Provide the [x, y] coordinate of the cell's center where the given text is located.  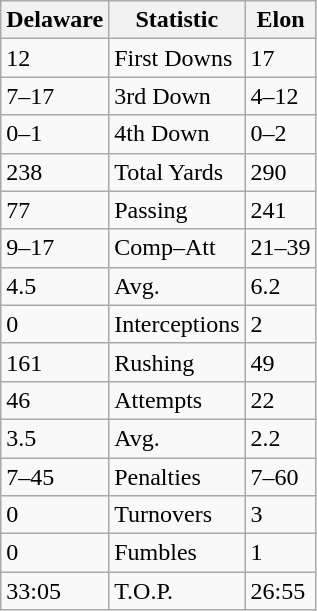
2 [280, 324]
Rushing [177, 362]
Delaware [55, 20]
2.2 [280, 438]
7–60 [280, 477]
22 [280, 400]
77 [55, 210]
21–39 [280, 248]
12 [55, 58]
241 [280, 210]
6.2 [280, 286]
4–12 [280, 96]
3rd Down [177, 96]
9–17 [55, 248]
4.5 [55, 286]
T.O.P. [177, 591]
3 [280, 515]
Penalties [177, 477]
Statistic [177, 20]
238 [55, 172]
Passing [177, 210]
Total Yards [177, 172]
33:05 [55, 591]
Elon [280, 20]
7–17 [55, 96]
290 [280, 172]
161 [55, 362]
First Downs [177, 58]
3.5 [55, 438]
26:55 [280, 591]
7–45 [55, 477]
17 [280, 58]
4th Down [177, 134]
Attempts [177, 400]
49 [280, 362]
1 [280, 553]
Interceptions [177, 324]
0–1 [55, 134]
46 [55, 400]
Comp–Att [177, 248]
Turnovers [177, 515]
0–2 [280, 134]
Fumbles [177, 553]
